Search for the cell housing the specified text and yield its [x, y] center coordinate. 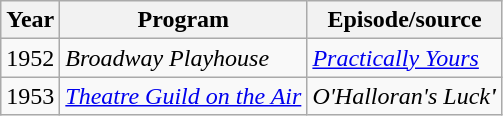
1952 [30, 58]
Broadway Playhouse [184, 58]
Year [30, 20]
Theatre Guild on the Air [184, 96]
Episode/source [404, 20]
O'Halloran's Luck' [404, 96]
Program [184, 20]
Practically Yours [404, 58]
1953 [30, 96]
